Capture the cell that displays the provided text and extract its (X, Y) central coordinate. 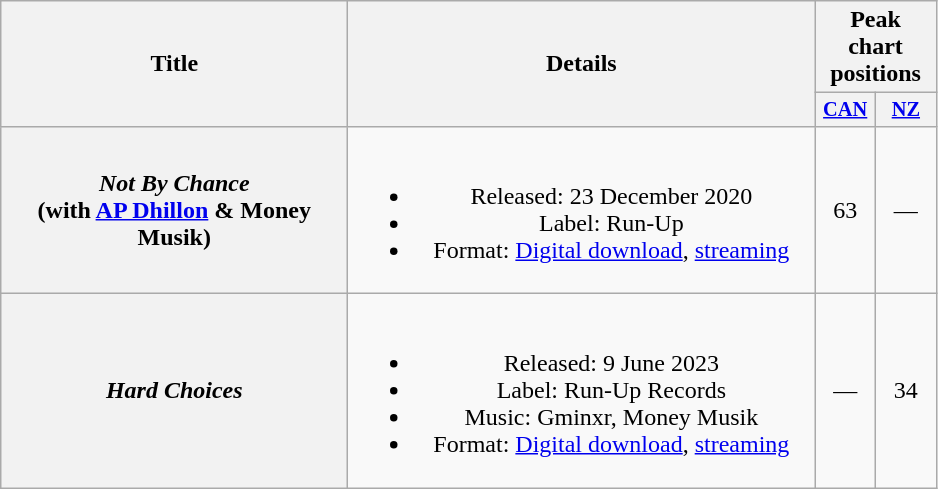
63 (846, 210)
Released: 9 June 2023Label: Run-Up RecordsMusic: Gminxr, Money MusikFormat: Digital download, streaming (582, 391)
Released: 23 December 2020Label: Run-UpFormat: Digital download, streaming (582, 210)
Details (582, 64)
34 (906, 391)
Peak chart positions (876, 47)
Title (174, 64)
Not By Chance(with AP Dhillon & Money Musik) (174, 210)
NZ (906, 110)
Hard Choices (174, 391)
CAN (846, 110)
